Detect which cell encompasses the target text, then output its (X, Y) center coordinate. 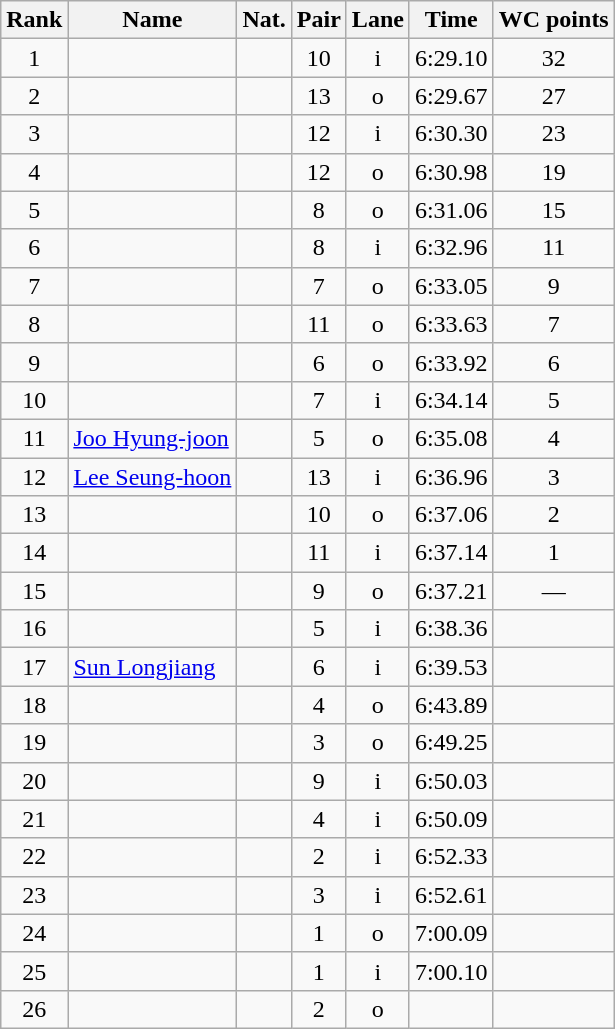
6:30.98 (451, 172)
Joo Hyung-joon (152, 438)
32 (554, 58)
6:37.14 (451, 553)
WC points (554, 20)
Sun Longjiang (152, 667)
6:37.06 (451, 515)
6:50.09 (451, 819)
6:50.03 (451, 781)
6:36.96 (451, 477)
6:29.67 (451, 96)
Time (451, 20)
7:00.09 (451, 933)
6:33.92 (451, 362)
21 (34, 819)
6:43.89 (451, 705)
18 (34, 705)
Nat. (264, 20)
26 (34, 1009)
Name (152, 20)
20 (34, 781)
6:39.53 (451, 667)
6:30.30 (451, 134)
6:29.10 (451, 58)
6:34.14 (451, 400)
Lee Seung-hoon (152, 477)
6:33.05 (451, 286)
14 (34, 553)
22 (34, 857)
24 (34, 933)
Rank (34, 20)
27 (554, 96)
Lane (378, 20)
6:49.25 (451, 743)
Pair (318, 20)
6:52.33 (451, 857)
6:32.96 (451, 248)
6:37.21 (451, 591)
6:31.06 (451, 210)
6:52.61 (451, 895)
6:38.36 (451, 629)
16 (34, 629)
6:33.63 (451, 324)
25 (34, 971)
— (554, 591)
6:35.08 (451, 438)
7:00.10 (451, 971)
17 (34, 667)
